From the cell containing the given text, extract its center point as [x, y] coordinate. 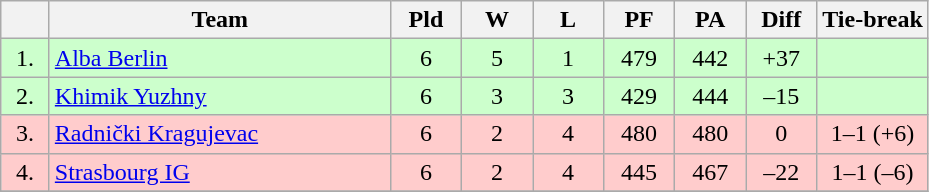
PA [710, 20]
2. [26, 96]
Pld [426, 20]
5 [496, 58]
445 [640, 172]
Alba Berlin [220, 58]
3. [26, 134]
1–1 (–6) [873, 172]
Radnički Kragujevac [220, 134]
444 [710, 96]
Strasbourg IG [220, 172]
429 [640, 96]
Tie-break [873, 20]
–15 [782, 96]
–22 [782, 172]
+37 [782, 58]
1–1 (+6) [873, 134]
467 [710, 172]
442 [710, 58]
Khimik Yuzhny [220, 96]
479 [640, 58]
0 [782, 134]
Diff [782, 20]
1 [568, 58]
W [496, 20]
1. [26, 58]
L [568, 20]
PF [640, 20]
Team [220, 20]
4. [26, 172]
